Provide the (x, y) coordinate of the cell's center where the given text is located.  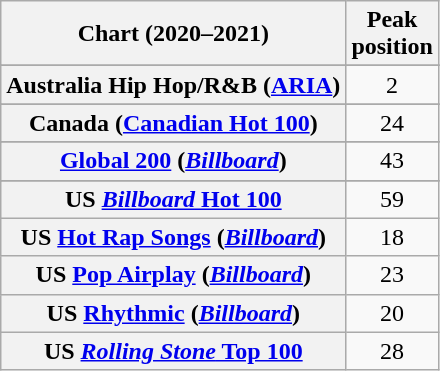
US Rhythmic (Billboard) (174, 313)
28 (392, 351)
Chart (2020–2021) (174, 34)
59 (392, 199)
US Hot Rap Songs (Billboard) (174, 237)
Canada (Canadian Hot 100) (174, 123)
US Pop Airplay (Billboard) (174, 275)
Peakposition (392, 34)
18 (392, 237)
43 (392, 161)
US Billboard Hot 100 (174, 199)
2 (392, 85)
24 (392, 123)
US Rolling Stone Top 100 (174, 351)
Global 200 (Billboard) (174, 161)
23 (392, 275)
Australia Hip Hop/R&B (ARIA) (174, 85)
20 (392, 313)
